Capture the cell that displays the provided text and extract its (X, Y) central coordinate. 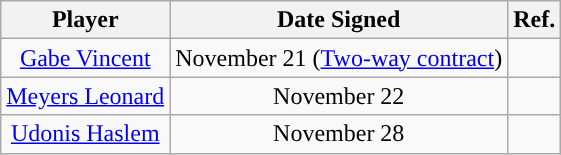
Ref. (534, 20)
Meyers Leonard (86, 96)
Gabe Vincent (86, 58)
Player (86, 20)
Udonis Haslem (86, 134)
Date Signed (339, 20)
November 28 (339, 134)
November 21 (Two-way contract) (339, 58)
November 22 (339, 96)
